Identify which cell holds the provided text, then report its [X, Y] central coordinate. 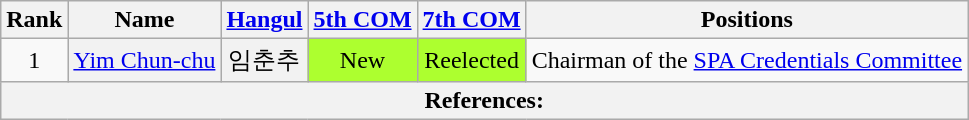
Reelected [472, 60]
Name [144, 20]
Yim Chun-chu [144, 60]
7th COM [472, 20]
임춘추 [264, 60]
5th COM [362, 20]
Positions [746, 20]
Chairman of the SPA Credentials Committee [746, 60]
New [362, 60]
Rank [34, 20]
1 [34, 60]
Hangul [264, 20]
References: [484, 100]
